Return the [X, Y] coordinate for the center point of the cell that contains the specified text.  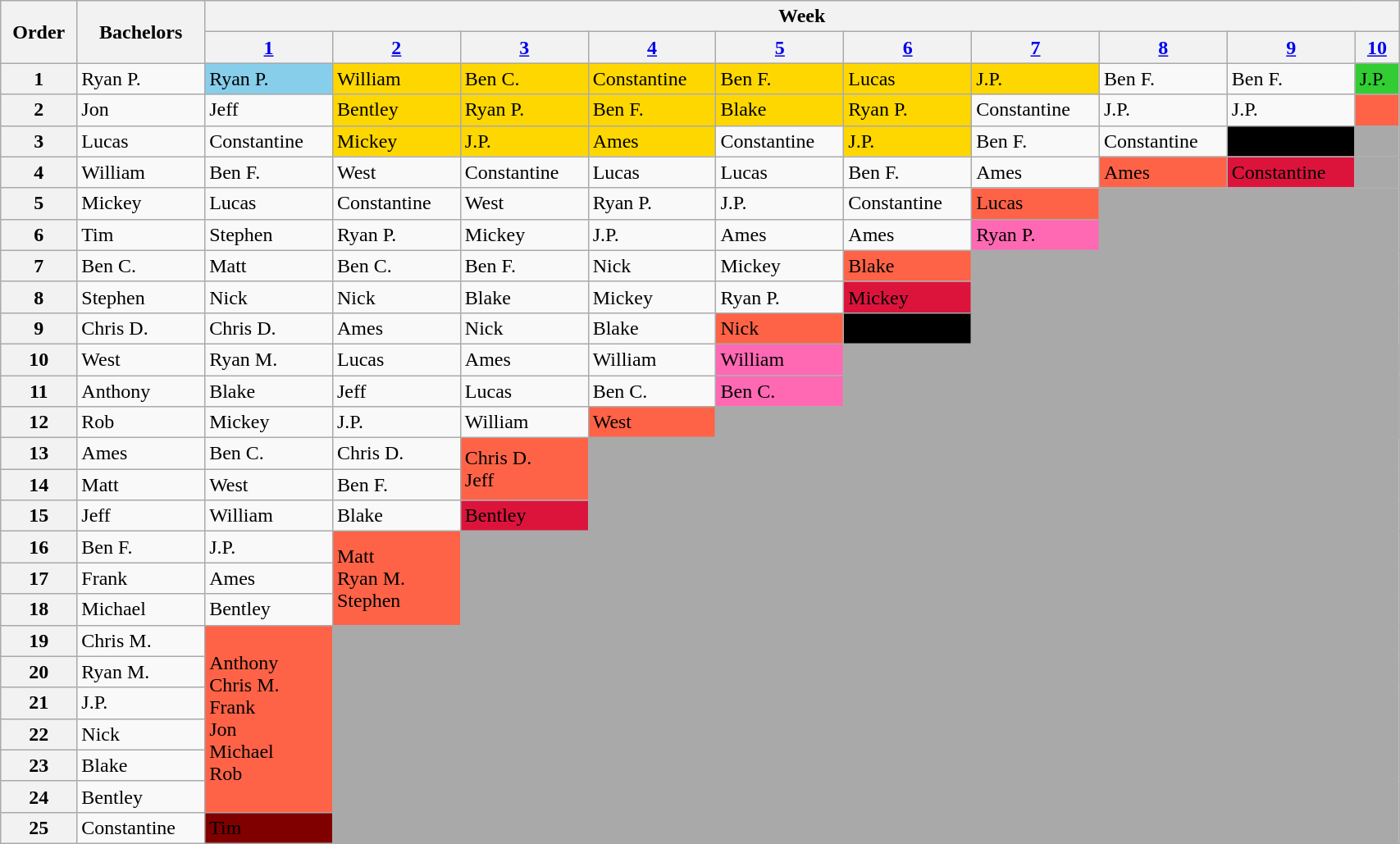
Order [39, 32]
20 [39, 672]
Chris D.Jeff [524, 469]
13 [39, 454]
12 [39, 422]
25 [39, 828]
19 [39, 641]
Week [802, 16]
Rob [141, 422]
16 [39, 547]
11 [39, 391]
Anthony [141, 391]
22 [39, 734]
Michael [141, 609]
Chris M. [141, 641]
AnthonyChris M.FrankJonMichaelRob [269, 719]
14 [39, 485]
23 [39, 765]
24 [39, 796]
18 [39, 609]
21 [39, 703]
Frank [141, 578]
Jon [141, 110]
15 [39, 516]
Bachelors [141, 32]
17 [39, 578]
MattRyan M.Stephen [396, 578]
